Return (X, Y) of the center of cell containing provided text 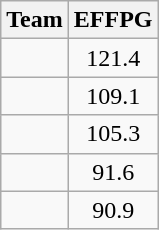
EFFPG (113, 20)
105.3 (113, 134)
Team (35, 20)
91.6 (113, 172)
90.9 (113, 210)
121.4 (113, 58)
109.1 (113, 96)
